Extract the (X, Y) coordinate from the center of the cell holding the provided text.  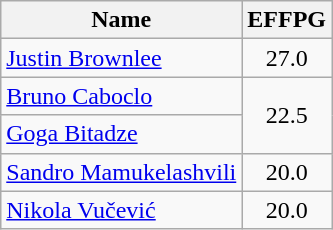
Name (122, 20)
Goga Bitadze (122, 134)
27.0 (287, 58)
22.5 (287, 115)
Sandro Mamukelashvili (122, 172)
Bruno Caboclo (122, 96)
Justin Brownlee (122, 58)
Nikola Vučević (122, 210)
EFFPG (287, 20)
